Search for the cell housing the specified text and yield its [x, y] center coordinate. 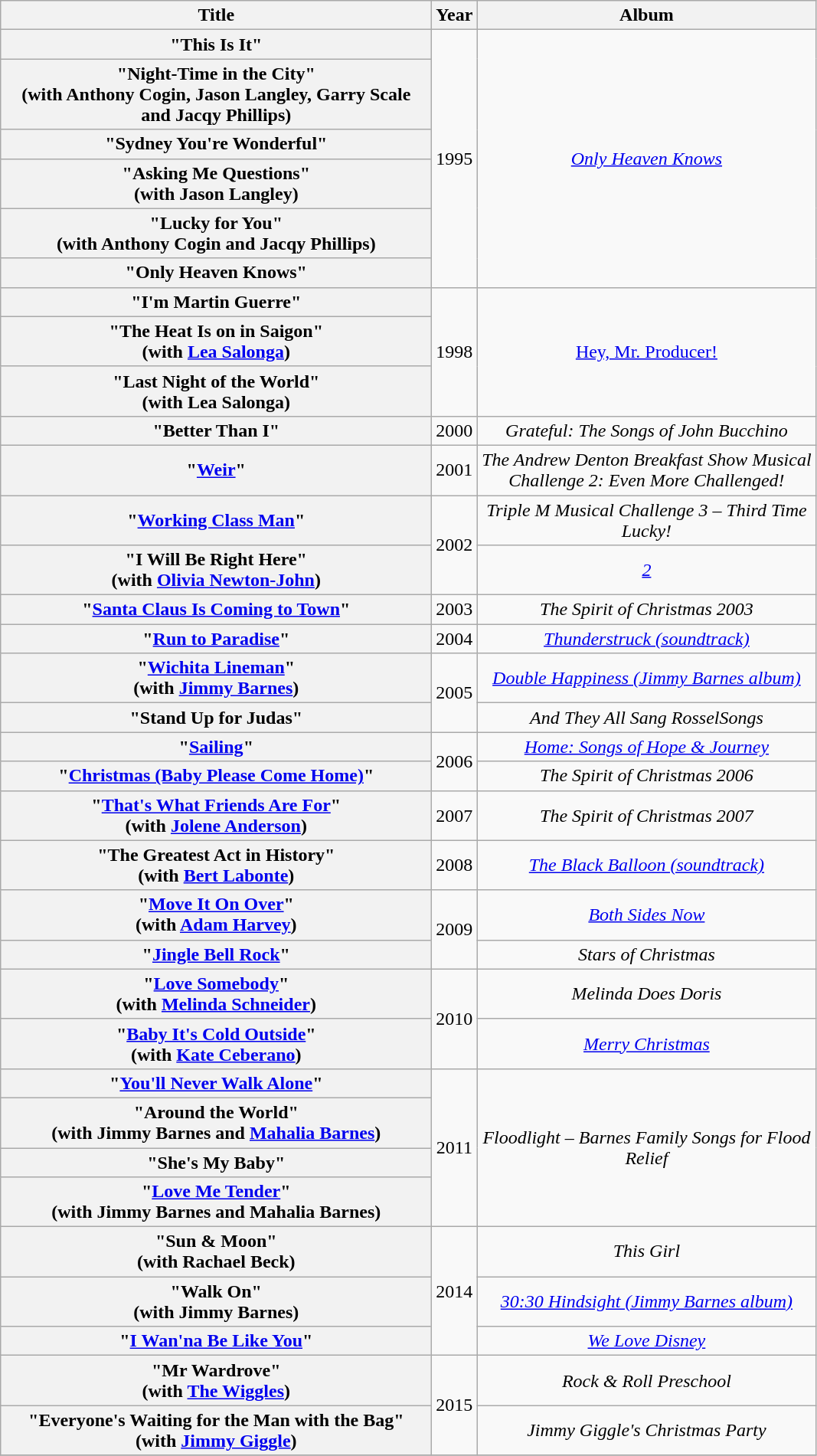
"Baby It's Cold Outside" (with Kate Ceberano) [216, 1043]
Year [455, 15]
2011 [455, 1147]
"This Is It" [216, 44]
2010 [455, 1019]
2001 [455, 470]
2000 [455, 430]
1998 [455, 352]
2014 [455, 1291]
Only Heaven Knows [646, 159]
Melinda Does Doris [646, 994]
Jimmy Giggle's Christmas Party [646, 1431]
"Run to Paradise" [216, 639]
"Last Night of the World" (with Lea Salonga) [216, 391]
"Santa Claus Is Coming to Town" [216, 610]
2007 [455, 815]
Thunderstruck (soundtrack) [646, 639]
Merry Christmas [646, 1043]
Album [646, 15]
"The Heat Is on in Saigon" (with Lea Salonga) [216, 342]
"The Greatest Act in History" (with Bert Labonte) [216, 865]
2 [646, 570]
"Weir" [216, 470]
Double Happiness (Jimmy Barnes album) [646, 679]
"That's What Friends Are For" (with Jolene Anderson) [216, 815]
Both Sides Now [646, 914]
"Walk On" (with Jimmy Barnes) [216, 1302]
2015 [455, 1405]
"She's My Baby" [216, 1162]
"I'm Martin Guerre" [216, 302]
"Sun & Moon" (with Rachael Beck) [216, 1252]
And They All Sang RosselSongs [646, 718]
Rock & Roll Preschool [646, 1380]
30:30 Hindsight (Jimmy Barnes album) [646, 1302]
"Wichita Lineman" (with Jimmy Barnes) [216, 679]
"Move It On Over" (with Adam Harvey) [216, 914]
"Working Class Man" [216, 519]
2008 [455, 865]
"Night-Time in the City" (with Anthony Cogin, Jason Langley, Garry Scale and Jacqy Phillips) [216, 94]
Stars of Christmas [646, 954]
Floodlight – Barnes Family Songs for Flood Relief [646, 1147]
Home: Songs of Hope & Journey [646, 747]
"Sailing" [216, 747]
Title [216, 15]
"Jingle Bell Rock" [216, 954]
1995 [455, 159]
"Love Somebody" (with Melinda Schneider) [216, 994]
The Spirit of Christmas 2006 [646, 776]
The Andrew Denton Breakfast Show Musical Challenge 2: Even More Challenged! [646, 470]
The Black Balloon (soundtrack) [646, 865]
We Love Disney [646, 1341]
Triple M Musical Challenge 3 – Third Time Lucky! [646, 519]
The Spirit of Christmas 2007 [646, 815]
"Everyone's Waiting for the Man with the Bag" (with Jimmy Giggle) [216, 1431]
"Better Than I" [216, 430]
Grateful: The Songs of John Bucchino [646, 430]
"Asking Me Questions" (with Jason Langley) [216, 184]
Hey, Mr. Producer! [646, 352]
The Spirit of Christmas 2003 [646, 610]
2006 [455, 761]
This Girl [646, 1252]
2002 [455, 545]
"Sydney You're Wonderful" [216, 144]
"Lucky for You" (with Anthony Cogin and Jacqy Phillips) [216, 233]
2005 [455, 692]
2003 [455, 610]
"You'll Never Walk Alone" [216, 1083]
"Mr Wardrove" (with The Wiggles) [216, 1380]
"I Wan'na Be Like You" [216, 1341]
"Around the World" (with Jimmy Barnes and Mahalia Barnes) [216, 1123]
"I Will Be Right Here" (with Olivia Newton-John) [216, 570]
"Only Heaven Knows" [216, 273]
2004 [455, 639]
"Stand Up for Judas" [216, 718]
2009 [455, 930]
"Christmas (Baby Please Come Home)" [216, 776]
"Love Me Tender" (with Jimmy Barnes and Mahalia Barnes) [216, 1202]
